For the text-containing cell, return its midpoint in [X, Y] coordinate format. 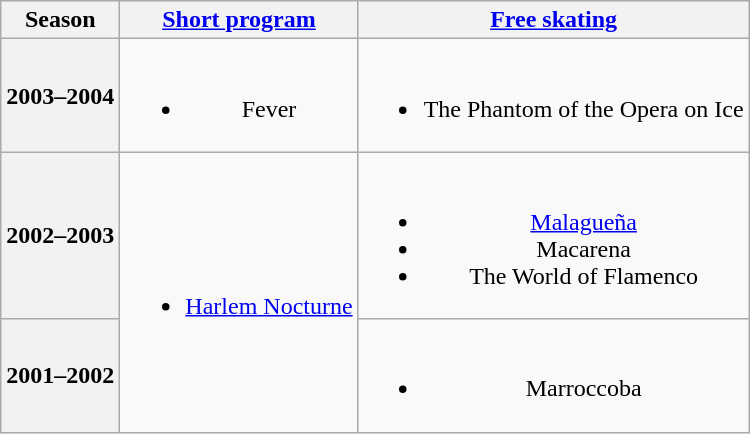
Harlem Nocturne [239, 292]
Free skating [554, 20]
2001–2002 [60, 376]
Fever [239, 96]
2002–2003 [60, 236]
The Phantom of the Opera on Ice [554, 96]
Short program [239, 20]
Malagueña Macarena The World of Flamenco [554, 236]
Marroccoba [554, 376]
2003–2004 [60, 96]
Season [60, 20]
